Return [X, Y] of the center of cell containing provided text 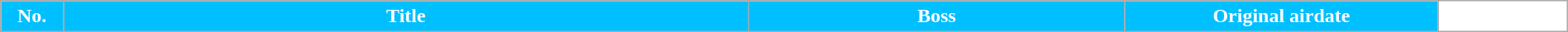
Title [407, 16]
Boss [936, 16]
Original airdate [1282, 16]
No. [32, 16]
